Return the [x, y] coordinate for the center point of the cell that contains the specified text.  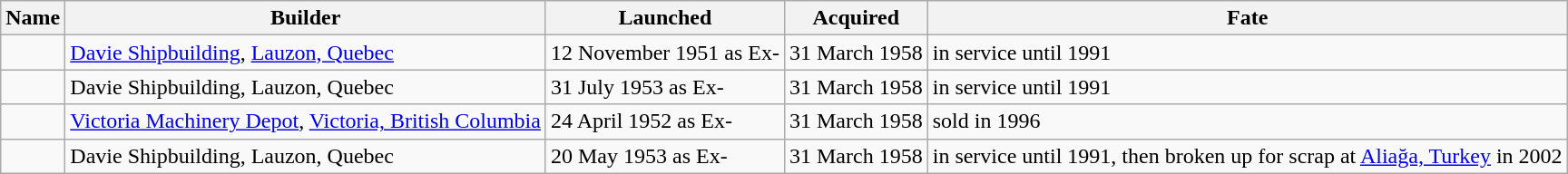
31 July 1953 as Ex- [664, 87]
Victoria Machinery Depot, Victoria, British Columbia [306, 121]
12 November 1951 as Ex- [664, 53]
20 May 1953 as Ex- [664, 156]
Builder [306, 18]
Name [33, 18]
Fate [1247, 18]
sold in 1996 [1247, 121]
Acquired [856, 18]
24 April 1952 as Ex- [664, 121]
Launched [664, 18]
in service until 1991, then broken up for scrap at Aliağa, Turkey in 2002 [1247, 156]
